Return [x, y] of the center of cell containing provided text 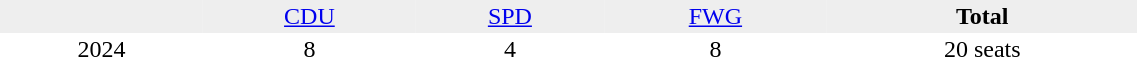
SPD [510, 16]
CDU [310, 16]
FWG [716, 16]
